From the cell containing the given text, extract its center point as (X, Y) coordinate. 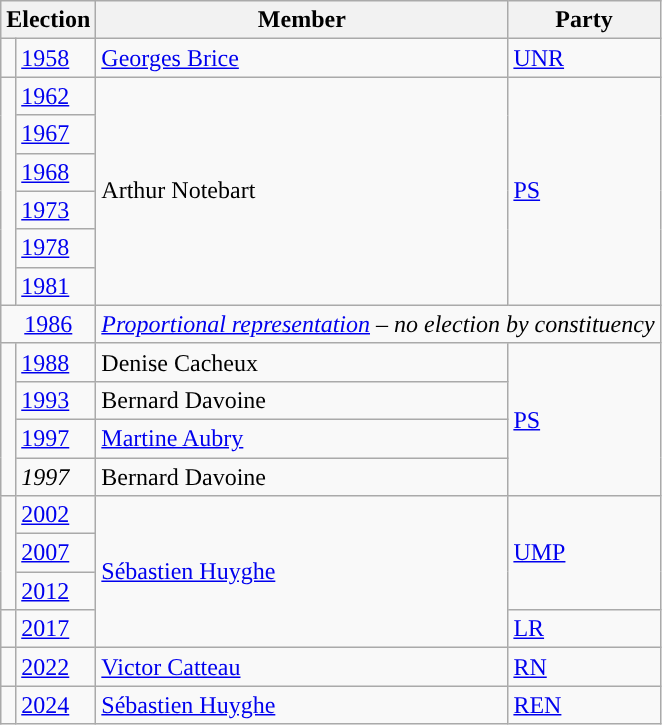
UMP (584, 553)
2024 (56, 705)
1958 (56, 58)
Arthur Notebart (302, 191)
Denise Cacheux (302, 362)
Georges Brice (302, 58)
2017 (56, 629)
2007 (56, 553)
1973 (56, 210)
1988 (56, 362)
Proportional representation – no election by constituency (378, 324)
REN (584, 705)
1981 (56, 286)
1962 (56, 96)
2002 (56, 515)
Party (584, 20)
LR (584, 629)
RN (584, 667)
Election (48, 20)
2012 (56, 591)
1993 (56, 400)
1968 (56, 172)
Martine Aubry (302, 438)
Member (302, 20)
2022 (56, 667)
1986 (48, 324)
Victor Catteau (302, 667)
1978 (56, 248)
UNR (584, 58)
1967 (56, 134)
